Scan for the cell matching the given text and deliver its (X, Y) coordinate at center. 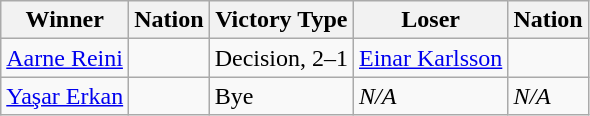
Einar Karlsson (430, 58)
Yaşar Erkan (65, 96)
Aarne Reini (65, 58)
Victory Type (281, 20)
Bye (281, 96)
Loser (430, 20)
Decision, 2–1 (281, 58)
Winner (65, 20)
